Search for the cell housing the specified text and yield its (x, y) center coordinate. 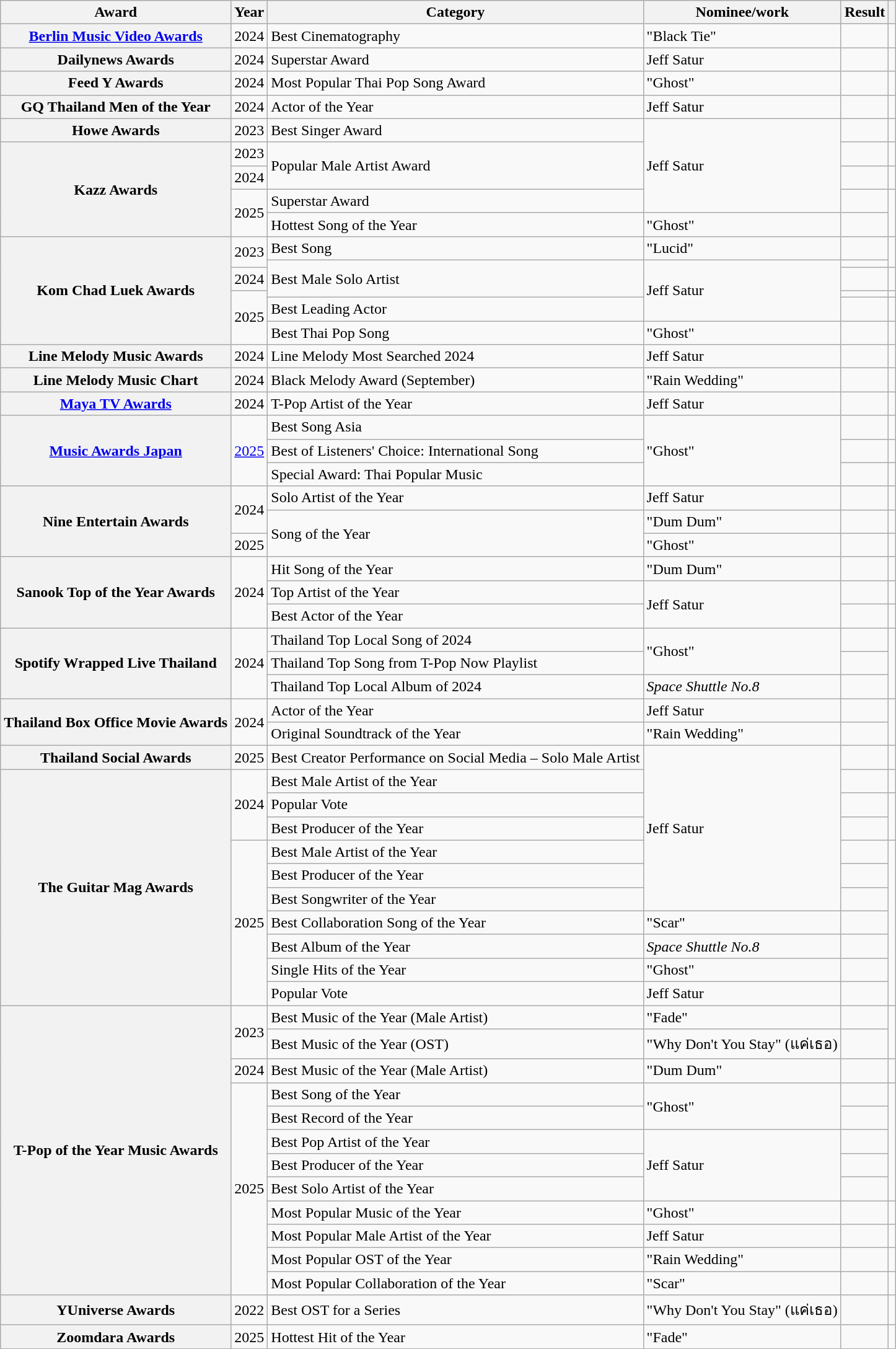
Thailand Top Local Album of 2024 (455, 687)
Feed Y Awards (116, 83)
Year (249, 12)
Berlin Music Video Awards (116, 36)
Best Creator Performance on Social Media – Solo Male Artist (455, 758)
Best Collaboration Song of the Year (455, 922)
Hottest Song of the Year (455, 224)
Original Soundtrack of the Year (455, 734)
GQ Thailand Men of the Year (116, 107)
Dailynews Awards (116, 60)
Maya TV Awards (116, 404)
Special Award: Thai Popular Music (455, 474)
The Guitar Mag Awards (116, 888)
Category (455, 12)
Most Popular Music of the Year (455, 1212)
Howe Awards (116, 130)
Best Songwriter of the Year (455, 899)
Most Popular OST of the Year (455, 1260)
Kom Chad Luek Awards (116, 290)
Most Popular Collaboration of the Year (455, 1283)
Popular Male Artist Award (455, 166)
Top Artist of the Year (455, 592)
Most Popular Thai Pop Song Award (455, 83)
T-Pop Artist of the Year (455, 404)
Music Awards Japan (116, 451)
T-Pop of the Year Music Awards (116, 1151)
Best Solo Artist of the Year (455, 1188)
Best Leading Actor (455, 309)
Line Melody Music Chart (116, 380)
Thailand Social Awards (116, 758)
Best Music of the Year (OST) (455, 1044)
Award (116, 12)
Nominee/work (742, 12)
Spotify Wrapped Live Thailand (116, 663)
2022 (249, 1311)
Best Singer Award (455, 130)
Best Male Solo Artist (455, 278)
Line Melody Music Awards (116, 356)
Most Popular Male Artist of the Year (455, 1236)
Best Cinematography (455, 36)
Single Hits of the Year (455, 970)
Zoomdara Awards (116, 1337)
Best of Listeners' Choice: International Song (455, 451)
Best Record of the Year (455, 1118)
Best Song Asia (455, 427)
Thailand Box Office Movie Awards (116, 722)
Best Album of the Year (455, 946)
Thailand Top Local Song of 2024 (455, 639)
Best Actor of the Year (455, 616)
"Black Tie" (742, 36)
Solo Artist of the Year (455, 498)
Hit Song of the Year (455, 568)
Thailand Top Song from T-Pop Now Playlist (455, 663)
Line Melody Most Searched 2024 (455, 356)
Hottest Hit of the Year (455, 1337)
Nine Entertain Awards (116, 521)
Best Song of the Year (455, 1094)
Best Pop Artist of the Year (455, 1141)
"Lucid" (742, 248)
YUniverse Awards (116, 1311)
Black Melody Award (September) (455, 380)
Best Song (455, 248)
Song of the Year (455, 533)
Result (864, 12)
Kazz Awards (116, 189)
Best OST for a Series (455, 1311)
Sanook Top of the Year Awards (116, 592)
Best Thai Pop Song (455, 333)
